Output the (x, y) coordinate of the center of the cell containing the given text.  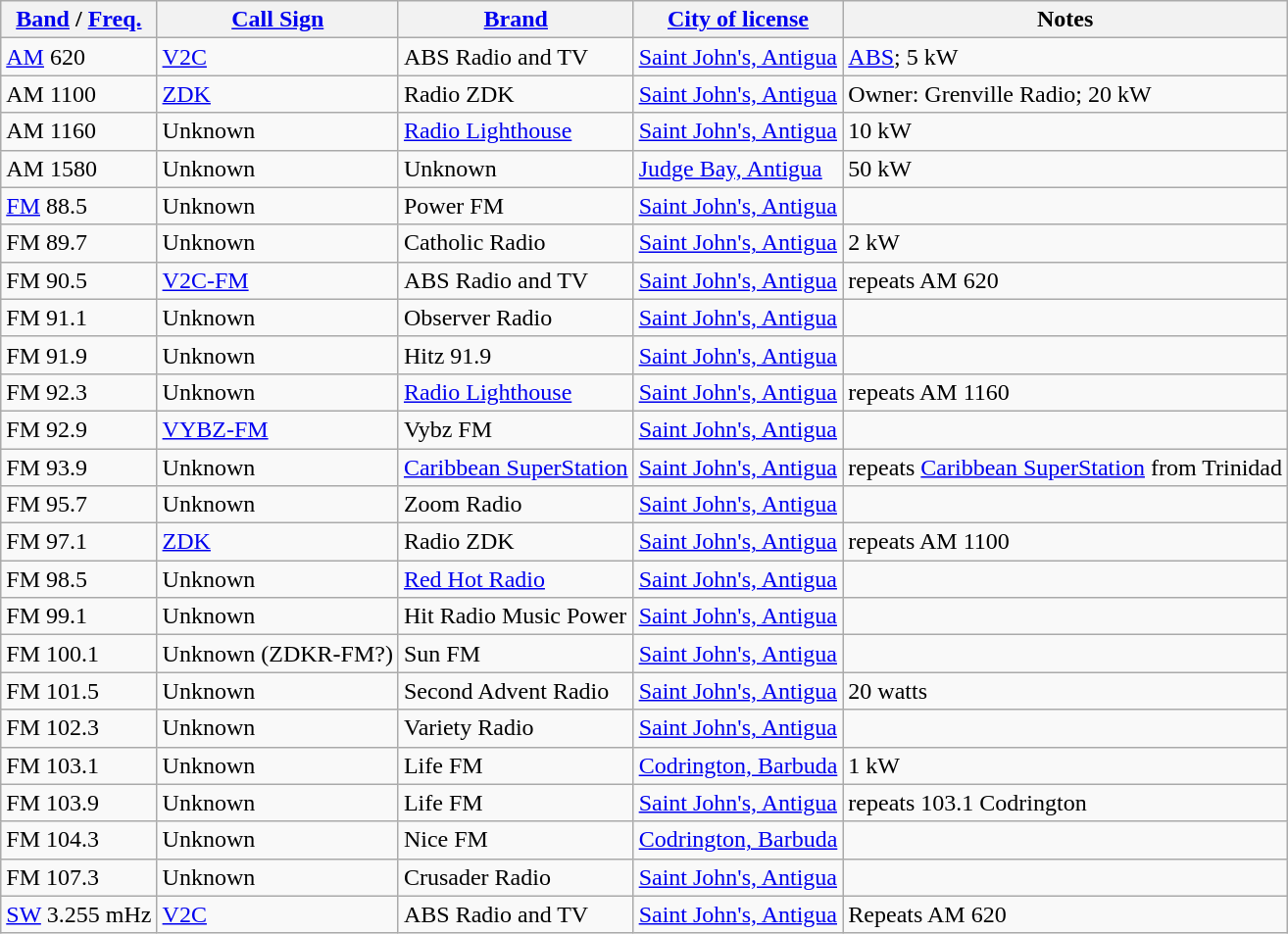
10 kW (1065, 131)
repeats 103.1 Codrington (1065, 803)
Unknown (ZDKR-FM?) (277, 654)
AM 1580 (78, 169)
20 watts (1065, 691)
Nice FM (516, 840)
FM 100.1 (78, 654)
Hitz 91.9 (516, 355)
Notes (1065, 20)
VYBZ-FM (277, 429)
SW 3.255 mHz (78, 914)
Second Advent Radio (516, 691)
ABS; 5 kW (1065, 57)
FM 98.5 (78, 579)
AM 620 (78, 57)
FM 92.9 (78, 429)
Catholic Radio (516, 243)
Red Hot Radio (516, 579)
AM 1100 (78, 94)
FM 97.1 (78, 542)
repeats AM 620 (1065, 280)
FM 103.1 (78, 765)
FM 95.7 (78, 505)
FM 88.5 (78, 206)
Vybz FM (516, 429)
Power FM (516, 206)
Judge Bay, Antigua (738, 169)
Variety Radio (516, 728)
FM 92.3 (78, 392)
FM 104.3 (78, 840)
repeats AM 1100 (1065, 542)
FM 91.9 (78, 355)
FM 103.9 (78, 803)
Sun FM (516, 654)
repeats AM 1160 (1065, 392)
FM 90.5 (78, 280)
Call Sign (277, 20)
FM 107.3 (78, 877)
AM 1160 (78, 131)
FM 102.3 (78, 728)
FM 89.7 (78, 243)
Zoom Radio (516, 505)
FM 93.9 (78, 467)
Repeats AM 620 (1065, 914)
V2C-FM (277, 280)
FM 101.5 (78, 691)
Crusader Radio (516, 877)
Band / Freq. (78, 20)
Hit Radio Music Power (516, 616)
Owner: Grenville Radio; 20 kW (1065, 94)
FM 91.1 (78, 318)
50 kW (1065, 169)
1 kW (1065, 765)
FM 99.1 (78, 616)
2 kW (1065, 243)
Brand (516, 20)
City of license (738, 20)
Observer Radio (516, 318)
repeats Caribbean SuperStation from Trinidad (1065, 467)
Caribbean SuperStation (516, 467)
